Identify which cell holds the provided text, then report its (X, Y) central coordinate. 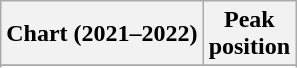
Peakposition (249, 34)
Chart (2021–2022) (102, 34)
